Output the [x, y] coordinate of the center of the cell containing the given text.  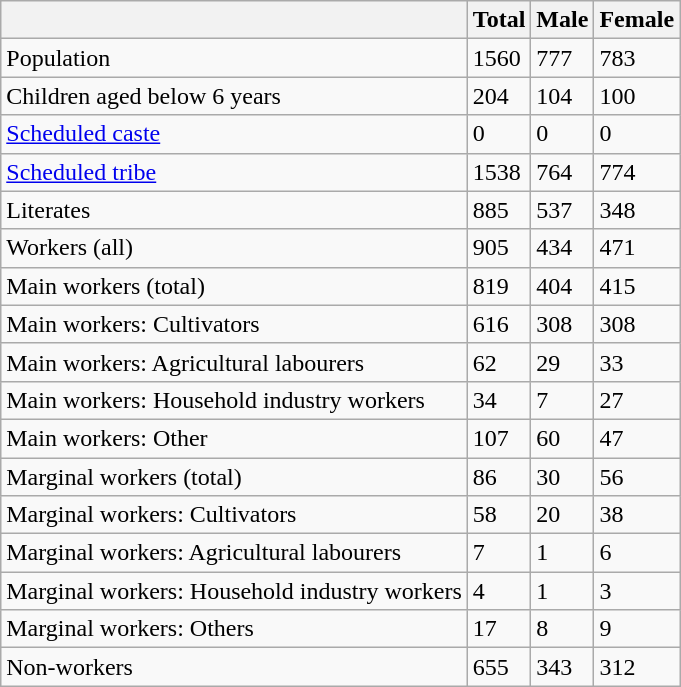
Scheduled caste [234, 134]
56 [637, 477]
27 [637, 400]
783 [637, 58]
Main workers: Cultivators [234, 324]
312 [637, 667]
Female [637, 20]
Children aged below 6 years [234, 96]
Population [234, 58]
Workers (all) [234, 248]
33 [637, 362]
17 [499, 629]
Marginal workers: Others [234, 629]
1560 [499, 58]
404 [562, 286]
Non-workers [234, 667]
104 [562, 96]
415 [637, 286]
9 [637, 629]
Marginal workers: Cultivators [234, 515]
774 [637, 172]
204 [499, 96]
6 [637, 553]
8 [562, 629]
777 [562, 58]
1538 [499, 172]
343 [562, 667]
434 [562, 248]
Main workers: Household industry workers [234, 400]
905 [499, 248]
30 [562, 477]
655 [499, 667]
Marginal workers (total) [234, 477]
Total [499, 20]
Marginal workers: Household industry workers [234, 591]
Male [562, 20]
819 [499, 286]
4 [499, 591]
58 [499, 515]
34 [499, 400]
60 [562, 438]
885 [499, 210]
38 [637, 515]
107 [499, 438]
348 [637, 210]
Marginal workers: Agricultural labourers [234, 553]
20 [562, 515]
537 [562, 210]
3 [637, 591]
616 [499, 324]
62 [499, 362]
Scheduled tribe [234, 172]
29 [562, 362]
764 [562, 172]
Main workers: Agricultural labourers [234, 362]
Main workers: Other [234, 438]
100 [637, 96]
47 [637, 438]
Literates [234, 210]
471 [637, 248]
86 [499, 477]
Main workers (total) [234, 286]
